Determine the (X, Y) coordinate at the center of the cell enclosing the given text.  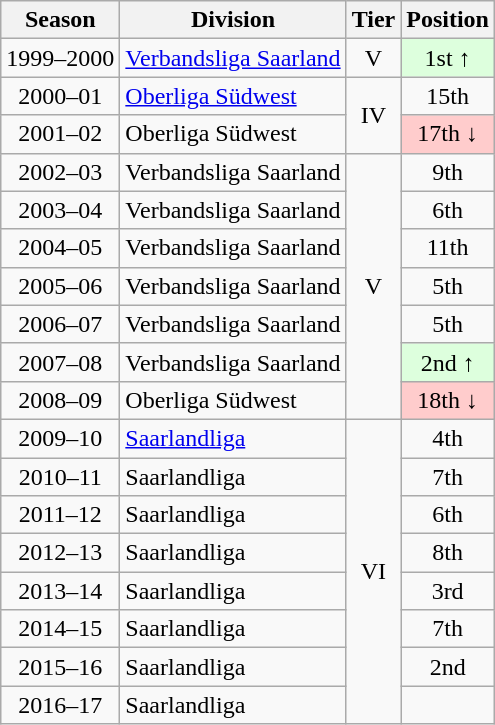
9th (448, 172)
Tier (374, 20)
2002–03 (60, 172)
2009–10 (60, 438)
2016–17 (60, 705)
2010–11 (60, 477)
4th (448, 438)
2014–15 (60, 629)
2012–13 (60, 553)
3rd (448, 591)
11th (448, 248)
2004–05 (60, 248)
Season (60, 20)
2003–04 (60, 210)
2nd (448, 667)
IV (374, 115)
17th ↓ (448, 134)
2001–02 (60, 134)
1999–2000 (60, 58)
2006–07 (60, 324)
8th (448, 553)
2005–06 (60, 286)
15th (448, 96)
2000–01 (60, 96)
18th ↓ (448, 400)
Position (448, 20)
2007–08 (60, 362)
2015–16 (60, 667)
VI (374, 571)
2008–09 (60, 400)
2013–14 (60, 591)
2011–12 (60, 515)
1st ↑ (448, 58)
2nd ↑ (448, 362)
Division (233, 20)
